Find where the given text appears and provide that cell's center as (x, y) coordinate. 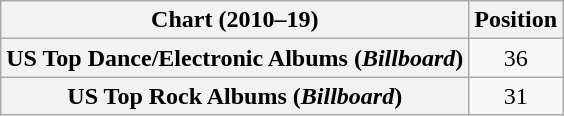
US Top Rock Albums (Billboard) (235, 96)
Position (516, 20)
US Top Dance/Electronic Albums (Billboard) (235, 58)
31 (516, 96)
36 (516, 58)
Chart (2010–19) (235, 20)
